Detect which cell encompasses the target text, then output its (x, y) center coordinate. 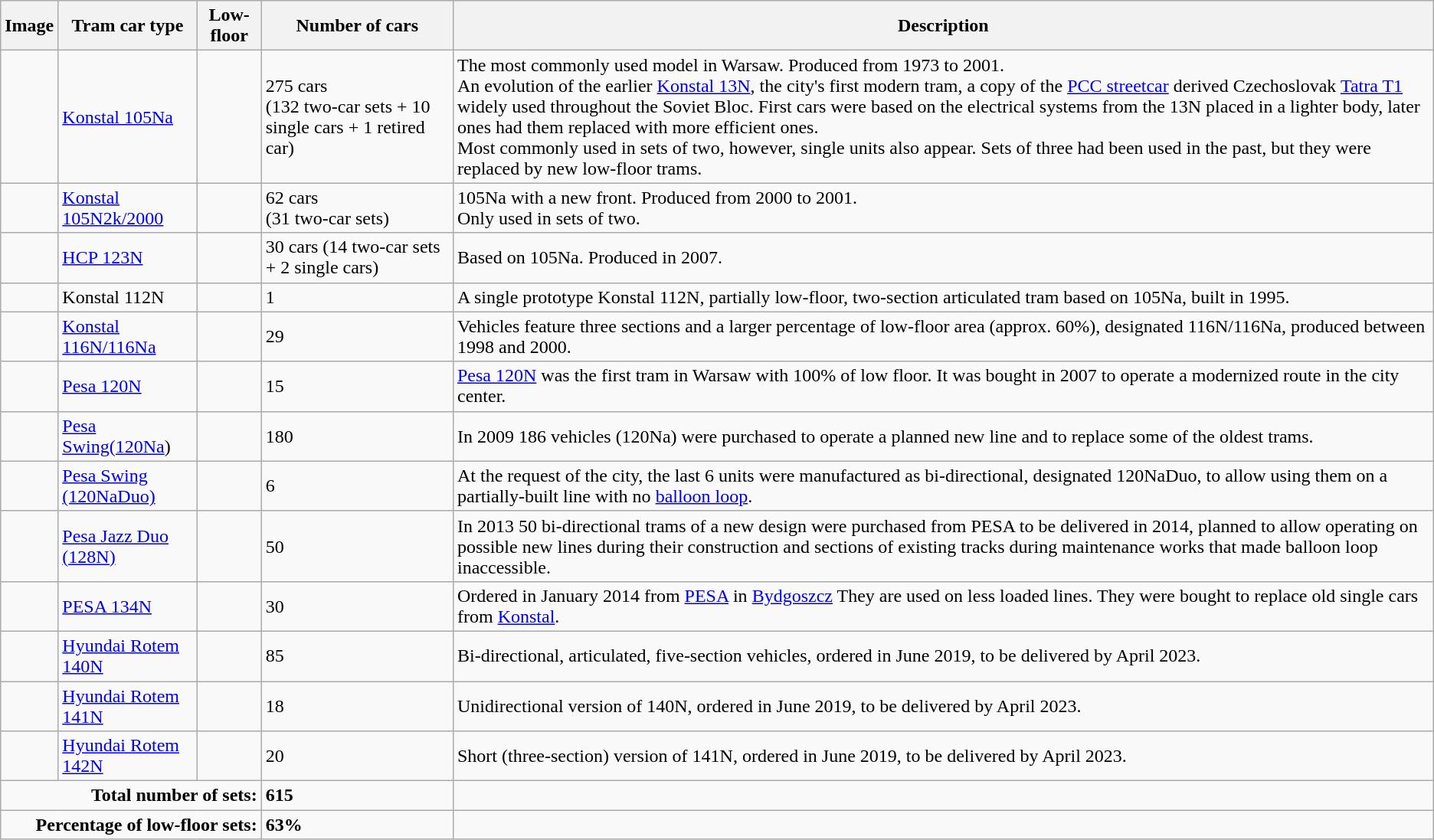
Hyundai Rotem 140N (127, 655)
Description (943, 26)
Unidirectional version of 140N, ordered in June 2019, to be delivered by April 2023. (943, 706)
Hyundai Rotem 141N (127, 706)
Based on 105Na. Produced in 2007. (943, 257)
Hyundai Rotem 142N (127, 757)
In 2009 186 vehicles (120Na) were purchased to operate a planned new line and to replace some of the oldest trams. (943, 436)
1 (357, 297)
Pesa 120N was the first tram in Warsaw with 100% of low floor. It was bought in 2007 to operate a modernized route in the city center. (943, 386)
Percentage of low-floor sets: (131, 825)
615 (357, 796)
15 (357, 386)
Low-floor (229, 26)
Bi-directional, articulated, five-section vehicles, ordered in June 2019, to be delivered by April 2023. (943, 655)
105Na with a new front. Produced from 2000 to 2001.Only used in sets of two. (943, 208)
20 (357, 757)
6 (357, 485)
Konstal 116N/116Na (127, 337)
Konstal 105Na (127, 116)
63% (357, 825)
85 (357, 655)
Vehicles feature three sections and a larger percentage of low-floor area (approx. 60%), designated 116N/116Na, produced between 1998 and 2000. (943, 337)
Number of cars (357, 26)
Image (29, 26)
29 (357, 337)
Total number of sets: (131, 796)
30 cars (14 two-car sets + 2 single cars) (357, 257)
275 cars(132 two-car sets + 10 single cars + 1 retired car) (357, 116)
Pesa Swing(120NaDuo) (127, 485)
PESA 134N (127, 606)
180 (357, 436)
Pesa Swing(120Na) (127, 436)
Pesa 120N (127, 386)
50 (357, 546)
A single prototype Konstal 112N, partially low-floor, two-section articulated tram based on 105Na, built in 1995. (943, 297)
Pesa Jazz Duo (128N) (127, 546)
Konstal 112N (127, 297)
30 (357, 606)
Short (three-section) version of 141N, ordered in June 2019, to be delivered by April 2023. (943, 757)
18 (357, 706)
62 cars(31 two-car sets) (357, 208)
Konstal 105N2k/2000 (127, 208)
Tram car type (127, 26)
HCP 123N (127, 257)
Ordered in January 2014 from PESA in Bydgoszcz They are used on less loaded lines. They were bought to replace old single cars from Konstal. (943, 606)
